Provide the [x, y] coordinate of the cell's center where the given text is located.  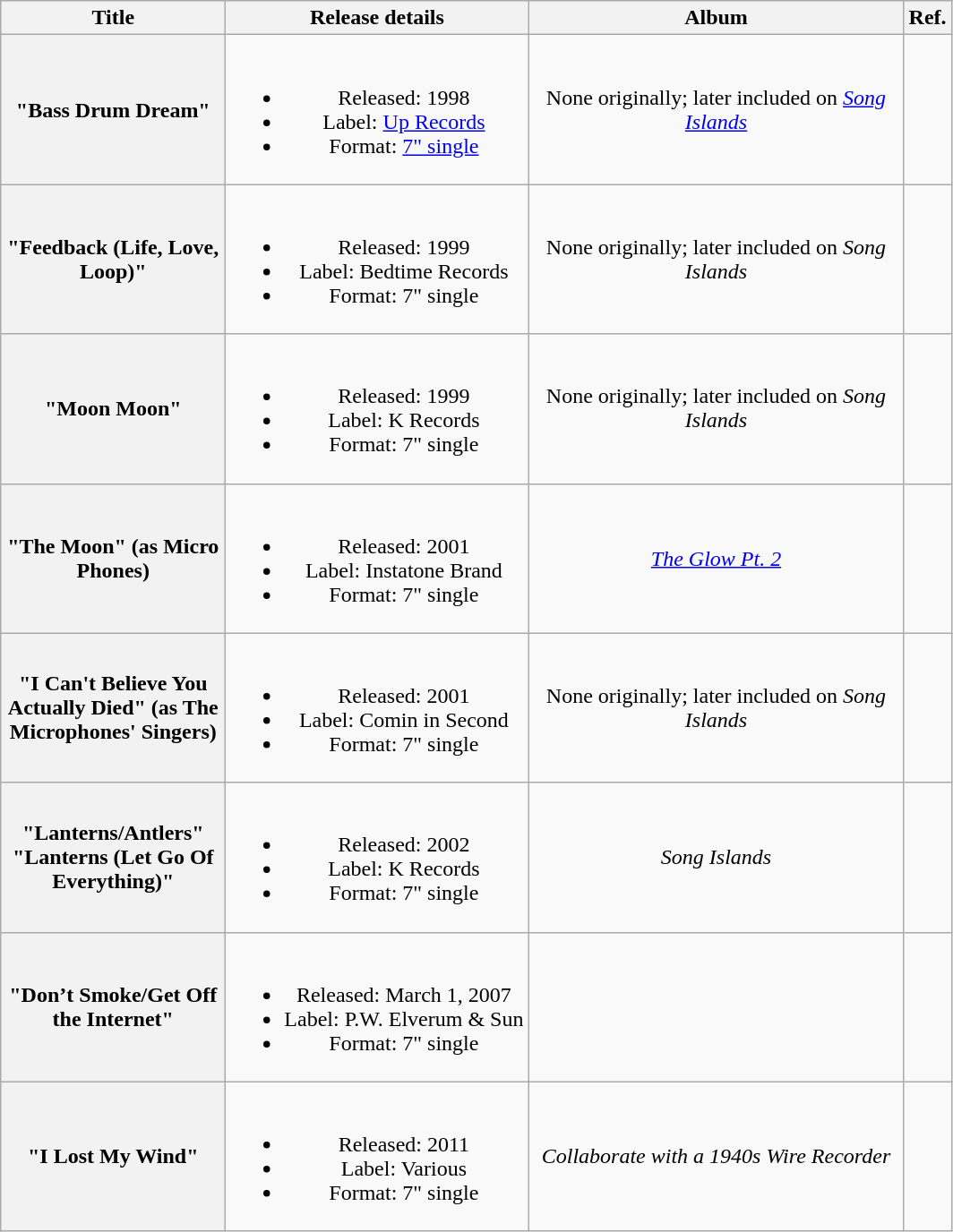
Released: 2001Label: Comin in SecondFormat: 7" single [377, 707]
Song Islands [717, 858]
"Bass Drum Dream" [113, 109]
Title [113, 18]
Released: 1999Label: Bedtime RecordsFormat: 7" single [377, 260]
Release details [377, 18]
"Don’t Smoke/Get Off the Internet" [113, 1006]
"The Moon" (as Micro Phones) [113, 559]
Collaborate with a 1940s Wire Recorder [717, 1157]
The Glow Pt. 2 [717, 559]
Released: 1998Label: Up RecordsFormat: 7" single [377, 109]
Released: 2011Label: VariousFormat: 7" single [377, 1157]
Released: 2002Label: K RecordsFormat: 7" single [377, 858]
"Feedback (Life, Love, Loop)" [113, 260]
"Lanterns/Antlers" "Lanterns (Let Go Of Everything)" [113, 858]
Album [717, 18]
Ref. [928, 18]
"I Lost My Wind" [113, 1157]
"Moon Moon" [113, 408]
Released: 2001Label: Instatone BrandFormat: 7" single [377, 559]
Released: March 1, 2007Label: P.W. Elverum & SunFormat: 7" single [377, 1006]
"I Can't Believe You Actually Died" (as The Microphones' Singers) [113, 707]
Released: 1999Label: K RecordsFormat: 7" single [377, 408]
